Search for the cell housing the specified text and yield its [X, Y] center coordinate. 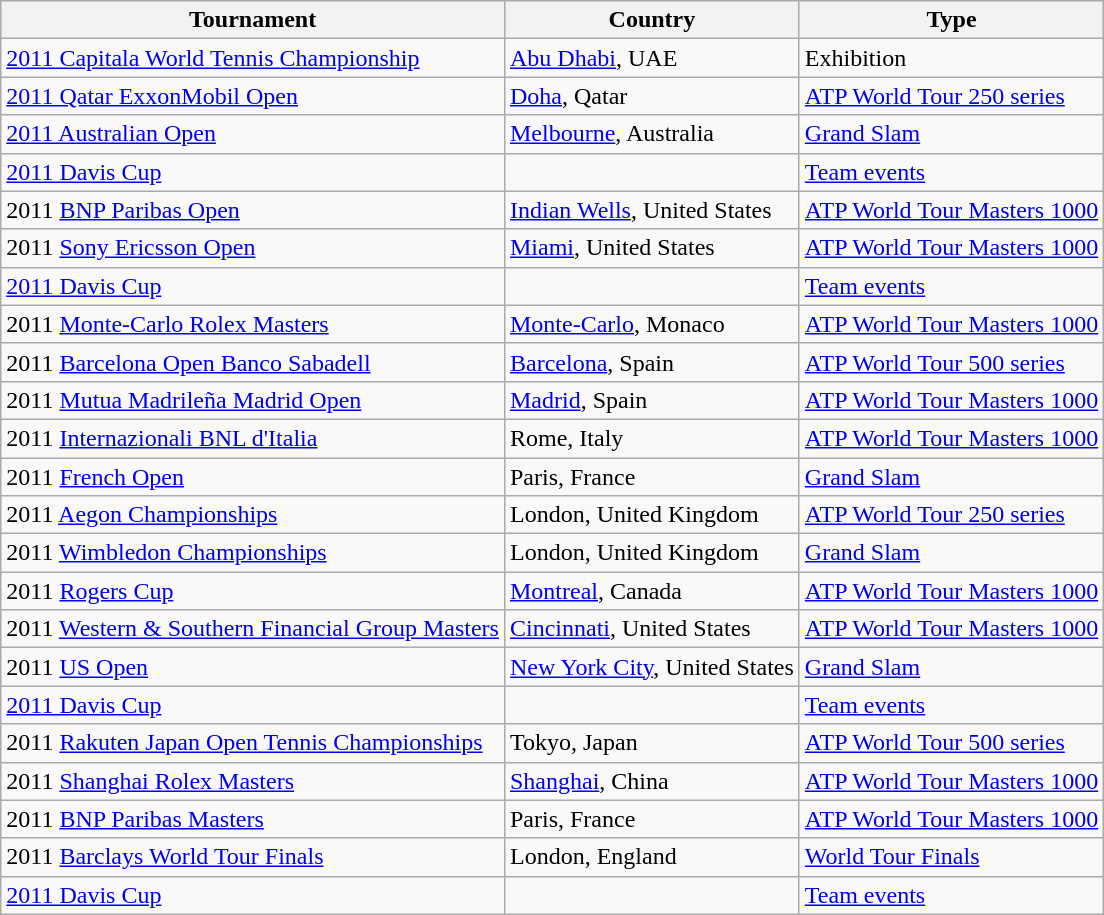
Tournament [253, 20]
London, England [652, 857]
Melbourne, Australia [652, 134]
Abu Dhabi, UAE [652, 58]
2011 BNP Paribas Masters [253, 819]
2011 Mutua Madrileña Madrid Open [253, 400]
2011 Barcelona Open Banco Sabadell [253, 362]
Doha, Qatar [652, 96]
2011 Western & Southern Financial Group Masters [253, 629]
Monte-Carlo, Monaco [652, 324]
2011 Barclays World Tour Finals [253, 857]
2011 Qatar ExxonMobil Open [253, 96]
Tokyo, Japan [652, 743]
Montreal, Canada [652, 591]
2011 Australian Open [253, 134]
Miami, United States [652, 248]
2011 Capitala World Tennis Championship [253, 58]
Cincinnati, United States [652, 629]
Country [652, 20]
2011 Rogers Cup [253, 591]
Exhibition [951, 58]
2011 Rakuten Japan Open Tennis Championships [253, 743]
2011 Sony Ericsson Open [253, 248]
Barcelona, Spain [652, 362]
2011 Wimbledon Championships [253, 553]
2011 French Open [253, 477]
2011 Aegon Championships [253, 515]
2011 BNP Paribas Open [253, 210]
2011 Monte-Carlo Rolex Masters [253, 324]
Indian Wells, United States [652, 210]
Shanghai, China [652, 781]
New York City, United States [652, 667]
2011 Internazionali BNL d'Italia [253, 438]
Rome, Italy [652, 438]
Type [951, 20]
Madrid, Spain [652, 400]
2011 Shanghai Rolex Masters [253, 781]
World Tour Finals [951, 857]
2011 US Open [253, 667]
